For the text-containing cell, return its midpoint in (X, Y) coordinate format. 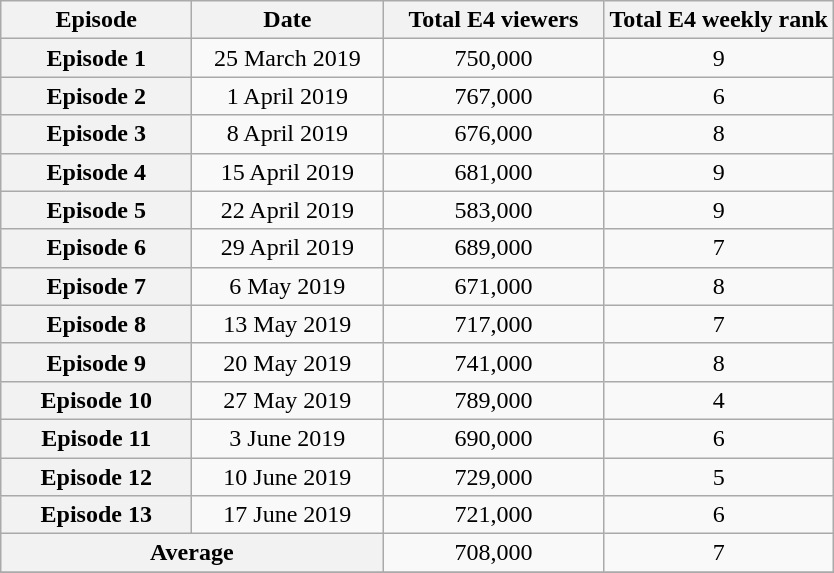
Episode 10 (96, 400)
Episode 7 (96, 286)
689,000 (494, 248)
Episode 4 (96, 172)
13 May 2019 (288, 324)
Episode 2 (96, 96)
3 June 2019 (288, 438)
15 April 2019 (288, 172)
681,000 (494, 172)
17 June 2019 (288, 515)
676,000 (494, 134)
583,000 (494, 210)
717,000 (494, 324)
Episode 1 (96, 58)
Episode 8 (96, 324)
Episode 5 (96, 210)
671,000 (494, 286)
741,000 (494, 362)
22 April 2019 (288, 210)
Episode 3 (96, 134)
708,000 (494, 553)
Total E4 viewers (494, 20)
4 (719, 400)
Episode 6 (96, 248)
Date (288, 20)
789,000 (494, 400)
Episode 9 (96, 362)
Episode (96, 20)
767,000 (494, 96)
8 April 2019 (288, 134)
29 April 2019 (288, 248)
5 (719, 477)
721,000 (494, 515)
25 March 2019 (288, 58)
27 May 2019 (288, 400)
6 May 2019 (288, 286)
Total E4 weekly rank (719, 20)
Episode 11 (96, 438)
729,000 (494, 477)
1 April 2019 (288, 96)
10 June 2019 (288, 477)
Episode 13 (96, 515)
20 May 2019 (288, 362)
Episode 12 (96, 477)
750,000 (494, 58)
690,000 (494, 438)
Average (192, 553)
